Scan for the cell matching the given text and deliver its [X, Y] coordinate at center. 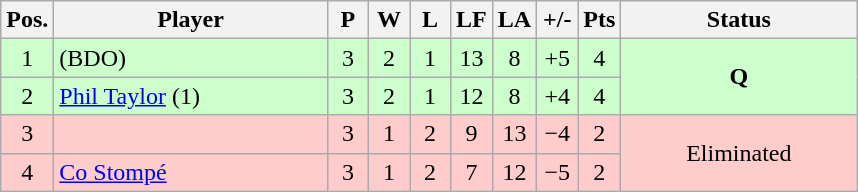
7 [472, 172]
Pos. [28, 20]
(BDO) [191, 58]
−5 [558, 172]
Co Stompé [191, 172]
LA [514, 20]
Pts [600, 20]
Phil Taylor (1) [191, 96]
P [348, 20]
Q [739, 77]
−4 [558, 134]
LF [472, 20]
Eliminated [739, 153]
+5 [558, 58]
L [430, 20]
+/- [558, 20]
+4 [558, 96]
Status [739, 20]
W [388, 20]
9 [472, 134]
Player [191, 20]
